Extract the (x, y) coordinate from the center of the cell holding the provided text.  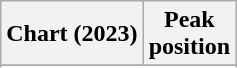
Peakposition (189, 34)
Chart (2023) (72, 34)
